Identify which cell holds the provided text, then report its (X, Y) central coordinate. 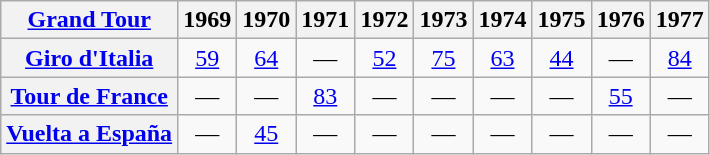
1974 (502, 20)
1970 (266, 20)
1977 (680, 20)
1976 (620, 20)
Grand Tour (90, 20)
84 (680, 58)
55 (620, 96)
59 (208, 58)
63 (502, 58)
Vuelta a España (90, 134)
1971 (326, 20)
1975 (562, 20)
64 (266, 58)
1972 (384, 20)
Giro d'Italia (90, 58)
1973 (444, 20)
75 (444, 58)
83 (326, 96)
45 (266, 134)
Tour de France (90, 96)
1969 (208, 20)
44 (562, 58)
52 (384, 58)
